Return the [X, Y] coordinate for the center point of the cell that contains the specified text.  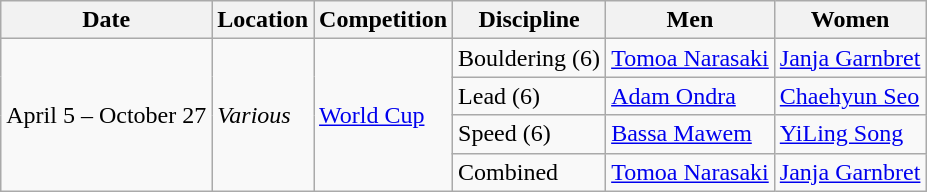
Speed (6) [530, 134]
Discipline [530, 20]
Combined [530, 172]
Adam Ondra [690, 96]
Date [106, 20]
Location [263, 20]
Chaehyun Seo [850, 96]
Women [850, 20]
World Cup [384, 115]
Competition [384, 20]
Bouldering (6) [530, 58]
YiLing Song [850, 134]
April 5 – October 27 [106, 115]
Men [690, 20]
Lead (6) [530, 96]
Bassa Mawem [690, 134]
Various [263, 115]
